Detect which cell encompasses the target text, then output its [X, Y] center coordinate. 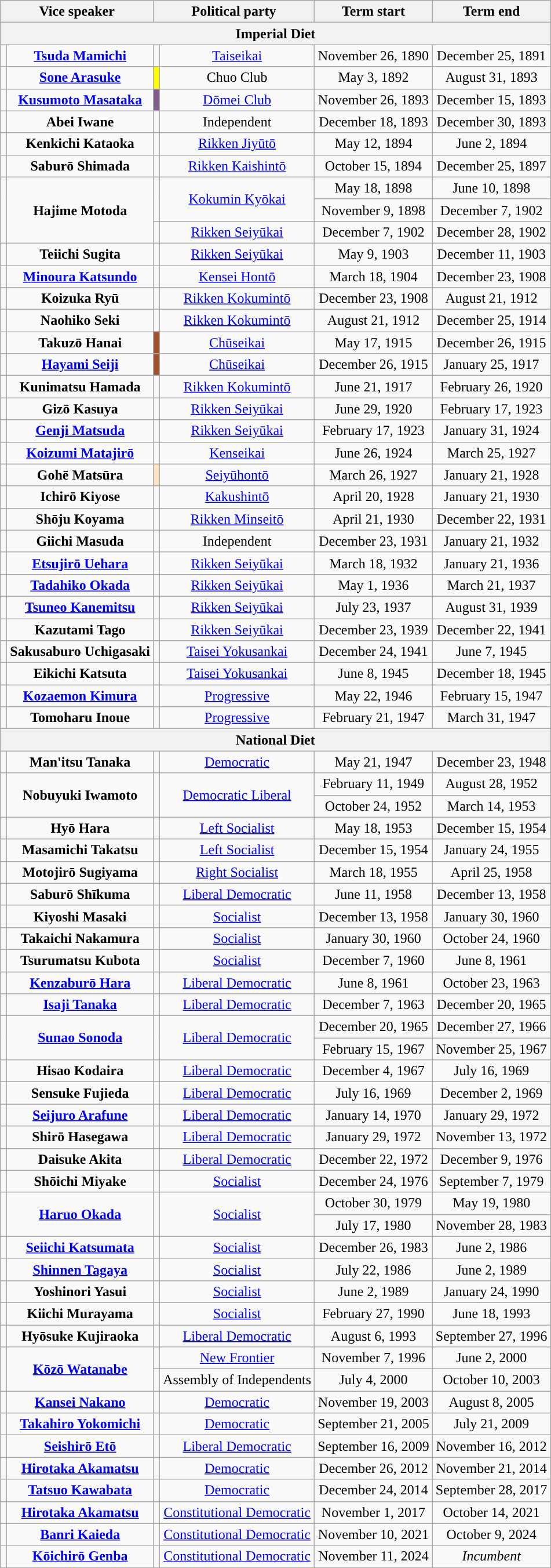
May 18, 1953 [374, 828]
November 28, 1983 [491, 1225]
Man'itsu Tanaka [80, 762]
Nobuyuki Iwamoto [80, 795]
Hyōsuke Kujiraoka [80, 1335]
July 23, 1937 [374, 607]
December 2, 1969 [491, 1093]
Hyō Hara [80, 828]
November 10, 2021 [374, 1534]
Shōichi Miyake [80, 1181]
August 28, 1952 [491, 784]
November 19, 2003 [374, 1402]
Haruo Okada [80, 1214]
Kōzō Watanabe [80, 1369]
May 1, 1936 [374, 585]
January 25, 1917 [491, 365]
Political party [234, 12]
July 21, 2009 [491, 1424]
Kunimatsu Hamada [80, 387]
March 18, 1904 [374, 277]
May 18, 1898 [374, 188]
December 25, 1897 [491, 166]
Tatsuo Kawabata [80, 1490]
Sakusaburo Uchigasaki [80, 652]
October 10, 2003 [491, 1380]
December 24, 1976 [374, 1181]
Seijuro Arafune [80, 1115]
Gohē Matsūra [80, 475]
Takuzō Hanai [80, 343]
December 24, 2014 [374, 1490]
June 2, 1986 [491, 1247]
Hayami Seiji [80, 365]
February 26, 1920 [491, 387]
Kensei Hontō [238, 277]
Sunao Sonoda [80, 1038]
Isaji Tanaka [80, 1005]
Gizō Kasuya [80, 409]
September 16, 2009 [374, 1446]
Tadahiko Okada [80, 585]
Vice speaker [77, 12]
Koizuka Ryū [80, 299]
Hisao Kodaira [80, 1071]
November 16, 2012 [491, 1446]
December 22, 1941 [491, 629]
New Frontier [238, 1358]
May 17, 1915 [374, 343]
Seiyūhontō [238, 475]
Kakushintō [238, 497]
December 7, 1963 [374, 1005]
Kokumin Kyōkai [238, 199]
March 18, 1932 [374, 563]
May 9, 1903 [374, 254]
Takaichi Nakamura [80, 938]
November 11, 2024 [374, 1556]
October 23, 1963 [491, 983]
January 21, 1930 [491, 497]
Term start [374, 12]
Shirō Hasegawa [80, 1137]
November 1, 2017 [374, 1512]
June 2, 1894 [491, 144]
August 6, 1993 [374, 1335]
Tsurumatsu Kubota [80, 960]
December 23, 1948 [491, 762]
December 7, 1960 [374, 960]
March 26, 1927 [374, 475]
Kazutami Tago [80, 629]
Sensuke Fujieda [80, 1093]
Rikken Kaishintō [238, 166]
February 21, 1947 [374, 718]
December 18, 1945 [491, 674]
Right Socialist [238, 872]
Minoura Katsundo [80, 277]
May 3, 1892 [374, 78]
November 13, 1972 [491, 1137]
Kenzaburō Hara [80, 983]
Takahiro Yokomichi [80, 1424]
February 15, 1947 [491, 696]
March 14, 1953 [491, 806]
December 26, 2012 [374, 1468]
December 4, 1967 [374, 1071]
December 30, 1893 [491, 122]
December 23, 1939 [374, 629]
Abei Iwane [80, 122]
November 25, 1967 [491, 1049]
June 10, 1898 [491, 188]
December 24, 1941 [374, 652]
Teiichi Sugita [80, 254]
September 28, 2017 [491, 1490]
September 7, 1979 [491, 1181]
May 19, 1980 [491, 1203]
Tomoharu Inoue [80, 718]
June 18, 1993 [491, 1313]
Chuo Club [238, 78]
February 15, 1967 [374, 1049]
December 15, 1893 [491, 100]
January 24, 1990 [491, 1291]
Assembly of Independents [238, 1380]
June 8, 1945 [374, 674]
Ichirō Kiyose [80, 497]
May 21, 1947 [374, 762]
Yoshinori Yasui [80, 1291]
April 20, 1928 [374, 497]
March 18, 1955 [374, 872]
October 14, 2021 [491, 1512]
Masamichi Takatsu [80, 850]
Naohiko Seki [80, 321]
February 11, 1949 [374, 784]
Rikken Minseitō [238, 519]
Seishirō Etō [80, 1446]
January 14, 1970 [374, 1115]
Kusumoto Masataka [80, 100]
December 25, 1914 [491, 321]
July 4, 2000 [374, 1380]
June 29, 1920 [374, 409]
October 24, 1960 [491, 938]
March 25, 1927 [491, 453]
December 9, 1976 [491, 1159]
November 26, 1893 [374, 100]
August 8, 2005 [491, 1402]
October 24, 1952 [374, 806]
November 9, 1898 [374, 210]
Democratic Liberal [238, 795]
Taiseikai [238, 56]
April 21, 1930 [374, 519]
November 26, 1890 [374, 56]
Seiichi Katsumata [80, 1247]
Genji Matsuda [80, 431]
Tsuneo Kanemitsu [80, 607]
Daisuke Akita [80, 1159]
December 11, 1903 [491, 254]
Kenkichi Kataoka [80, 144]
April 25, 1958 [491, 872]
June 7, 1945 [491, 652]
Banri Kaieda [80, 1534]
December 27, 1966 [491, 1027]
Giichi Masuda [80, 541]
January 21, 1932 [491, 541]
Shinnen Tagaya [80, 1269]
January 31, 1924 [491, 431]
December 22, 1931 [491, 519]
November 21, 2014 [491, 1468]
June 2, 2000 [491, 1358]
Kōichirō Genba [80, 1556]
December 22, 1972 [374, 1159]
March 31, 1947 [491, 718]
Hajime Motoda [80, 210]
August 31, 1893 [491, 78]
Sone Arasuke [80, 78]
August 31, 1939 [491, 607]
January 21, 1928 [491, 475]
October 15, 1894 [374, 166]
December 25, 1891 [491, 56]
January 21, 1936 [491, 563]
January 24, 1955 [491, 850]
Term end [491, 12]
December 23, 1931 [374, 541]
March 21, 1937 [491, 585]
National Diet [276, 740]
Tsuda Mamichi [80, 56]
December 28, 1902 [491, 232]
July 22, 1986 [374, 1269]
June 11, 1958 [374, 894]
Saburō Shimada [80, 166]
Eikichi Katsuta [80, 674]
October 9, 2024 [491, 1534]
Etsujirō Uehara [80, 563]
October 30, 1979 [374, 1203]
June 26, 1924 [374, 453]
Dōmei Club [238, 100]
May 22, 1946 [374, 696]
Motojirō Sugiyama [80, 872]
July 17, 1980 [374, 1225]
Imperial Diet [276, 34]
Kenseikai [238, 453]
June 21, 1917 [374, 387]
February 27, 1990 [374, 1313]
Kiichi Murayama [80, 1313]
Shōju Koyama [80, 519]
December 18, 1893 [374, 122]
Saburō Shīkuma [80, 894]
Incumbent [491, 1556]
November 7, 1996 [374, 1358]
Koizumi Matajirō [80, 453]
Kozaemon Kimura [80, 696]
May 12, 1894 [374, 144]
December 26, 1983 [374, 1247]
September 27, 1996 [491, 1335]
Rikken Jiyūtō [238, 144]
Kansei Nakano [80, 1402]
Kiyoshi Masaki [80, 916]
September 21, 2005 [374, 1424]
